Return [x, y] of the center of cell containing provided text 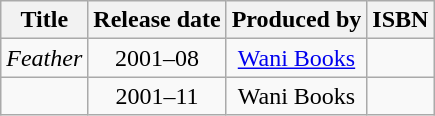
Produced by [296, 20]
Feather [44, 58]
2001–11 [157, 96]
ISBN [400, 20]
2001–08 [157, 58]
Title [44, 20]
Release date [157, 20]
